Scan for the cell matching the given text and deliver its (X, Y) coordinate at center. 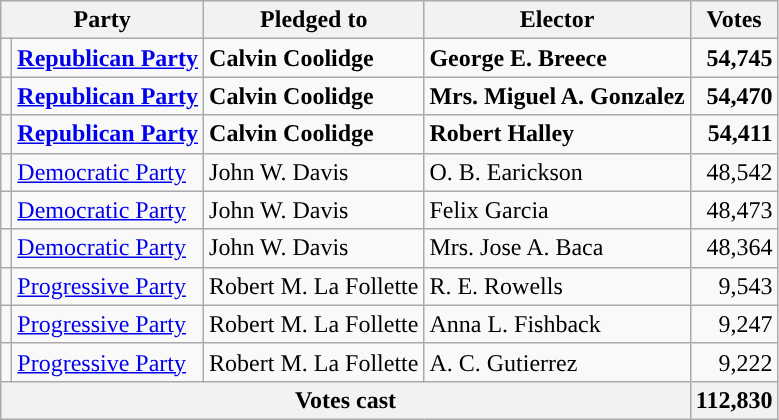
Elector (557, 20)
54,411 (734, 134)
Anna L. Fishback (557, 324)
Pledged to (314, 20)
Robert Halley (557, 134)
George E. Breece (557, 58)
Mrs. Jose A. Baca (557, 248)
112,830 (734, 400)
48,542 (734, 172)
9,222 (734, 362)
48,364 (734, 248)
Felix Garcia (557, 210)
Party (102, 20)
Votes (734, 20)
O. B. Earickson (557, 172)
48,473 (734, 210)
Mrs. Miguel A. Gonzalez (557, 96)
54,745 (734, 58)
9,247 (734, 324)
R. E. Rowells (557, 286)
9,543 (734, 286)
A. C. Gutierrez (557, 362)
Votes cast (346, 400)
54,470 (734, 96)
